From the cell containing the given text, extract its center point as (X, Y) coordinate. 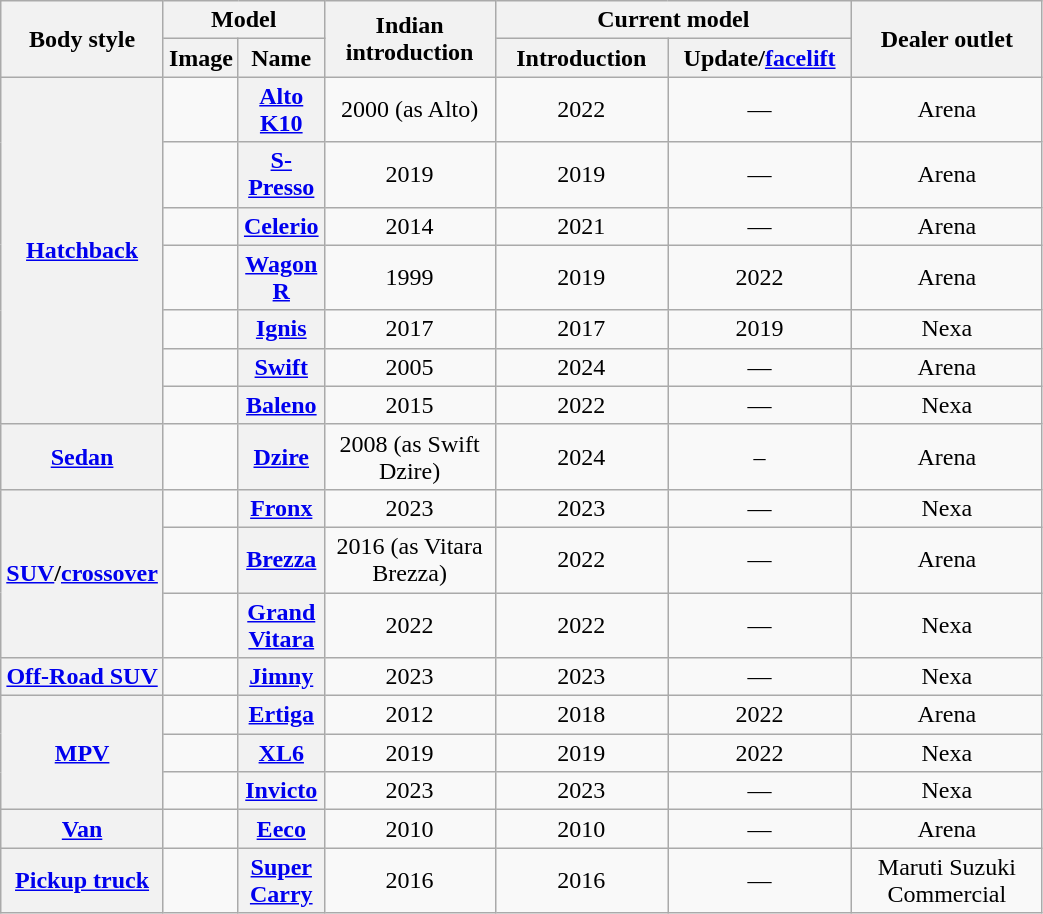
Dzire (281, 456)
2000 (as Alto) (410, 110)
2005 (410, 367)
Introduction (581, 58)
Jimny (281, 677)
2021 (581, 226)
Swift (281, 367)
Pickup truck (82, 880)
Fronx (281, 508)
Eeco (281, 829)
Baleno (281, 405)
2008 (as Swift Dzire) (410, 456)
Current model (673, 20)
MPV (82, 753)
Van (82, 829)
Indian introduction (410, 39)
2016 (as Vitara Brezza) (410, 560)
Celerio (281, 226)
Wagon R (281, 278)
2014 (410, 226)
XL6 (281, 753)
2012 (410, 715)
2018 (581, 715)
Ertiga (281, 715)
2015 (410, 405)
Grand Vitara (281, 624)
Image (200, 58)
SUV/crossover (82, 573)
Ignis (281, 329)
Dealer outlet (947, 39)
Model (244, 20)
– (760, 456)
S-Presso (281, 174)
1999 (410, 278)
Body style (82, 39)
Super Carry (281, 880)
Maruti Suzuki Commercial (947, 880)
Alto K10 (281, 110)
Sedan (82, 456)
Brezza (281, 560)
Name (281, 58)
Off-Road SUV (82, 677)
Invicto (281, 791)
Update/facelift (760, 58)
Hatchback (82, 250)
